Provide the (x, y) coordinate of the cell's center where the given text is located.  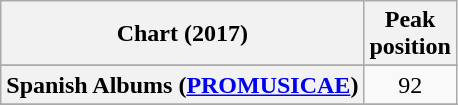
Chart (2017) (182, 34)
Spanish Albums (PROMUSICAE) (182, 85)
Peakposition (410, 34)
92 (410, 85)
